Extract the (X, Y) coordinate from the center of the cell holding the provided text.  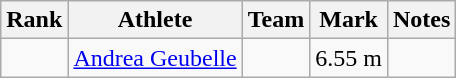
Athlete (155, 20)
Team (276, 20)
6.55 m (349, 58)
Andrea Geubelle (155, 58)
Rank (34, 20)
Mark (349, 20)
Notes (421, 20)
